Determine the [X, Y] coordinate at the center of the cell enclosing the given text.  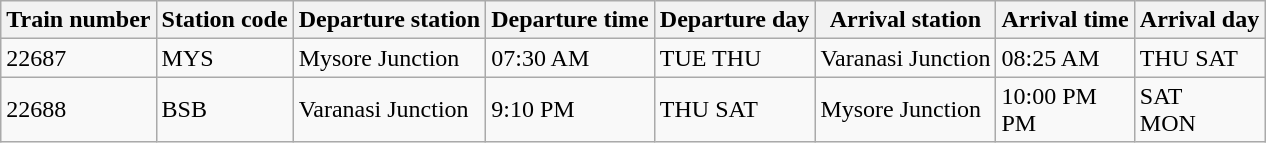
Departure station [390, 20]
Train number [78, 20]
22687 [78, 58]
SATMON [1199, 110]
08:25 AM [1065, 58]
07:30 AM [570, 58]
TUE THU [734, 58]
Arrival time [1065, 20]
BSB [224, 110]
Arrival day [1199, 20]
Departure time [570, 20]
22688 [78, 110]
Station code [224, 20]
10:00 PMPM [1065, 110]
Departure day [734, 20]
9:10 PM [570, 110]
Arrival station [906, 20]
MYS [224, 58]
